Return the (X, Y) coordinate for the center point of the cell that contains the specified text.  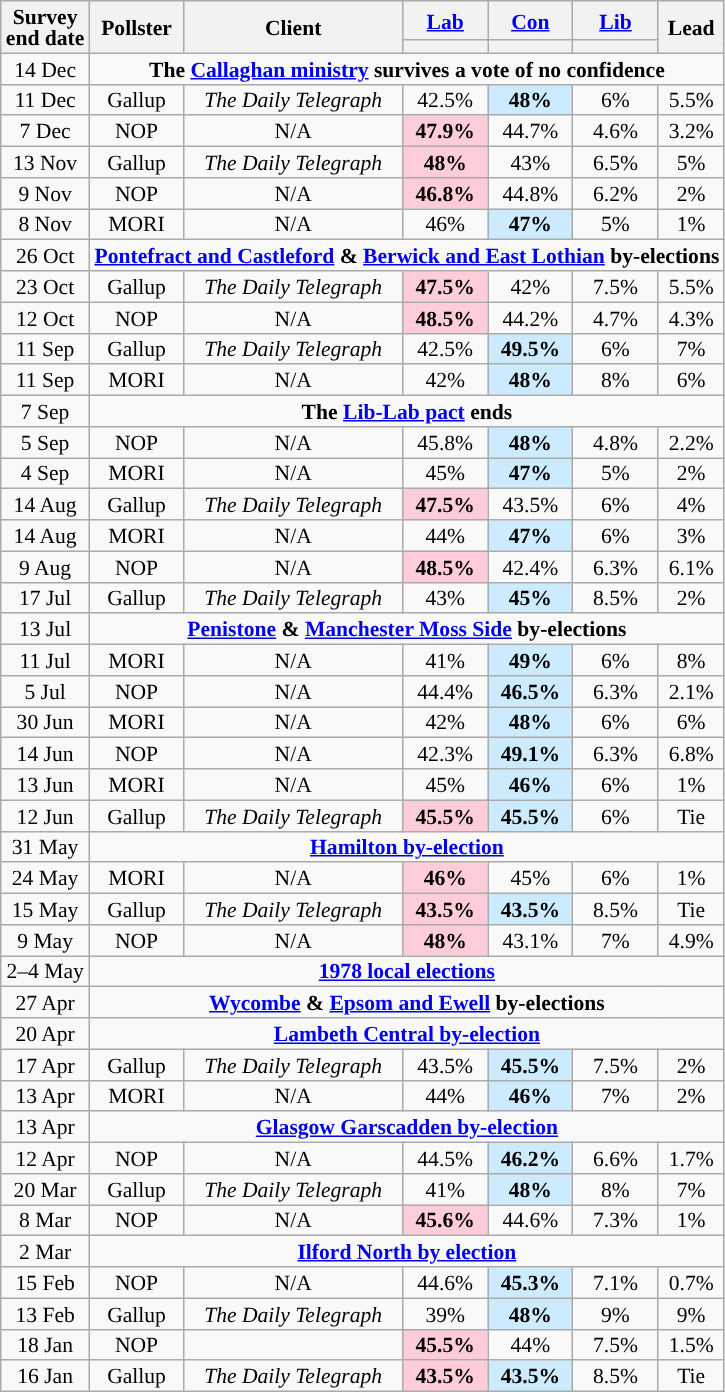
Lib (616, 20)
2.2% (691, 442)
6.2% (616, 194)
13 Feb (46, 1314)
30 Jun (46, 722)
Penistone & Manchester Moss Side by-elections (406, 630)
Wycombe & Epsom and Ewell by-elections (406, 1002)
7 Dec (46, 132)
Hamilton by-election (406, 846)
45.3% (530, 1282)
49% (530, 660)
13 Jul (46, 630)
49.1% (530, 754)
27 Apr (46, 1002)
12 Jun (46, 816)
6.6% (616, 1158)
31 May (46, 846)
The Lib-Lab pact ends (406, 412)
9 Aug (46, 566)
5 Sep (46, 442)
13 Jun (46, 784)
15 May (46, 910)
9 Nov (46, 194)
7 Sep (46, 412)
6.5% (616, 162)
23 Oct (46, 286)
4.6% (616, 132)
2.1% (691, 692)
1.5% (691, 1344)
42.3% (446, 754)
45.8% (446, 442)
12 Oct (46, 318)
43.1% (530, 940)
6.8% (691, 754)
46.8% (446, 194)
8 Mar (46, 1220)
14 Dec (46, 68)
The Callaghan ministry survives a vote of no confidence (406, 68)
4.3% (691, 318)
8 Nov (46, 224)
39% (446, 1314)
24 May (46, 878)
17 Apr (46, 1064)
4% (691, 504)
20 Mar (46, 1190)
15 Feb (46, 1282)
7.1% (616, 1282)
12 Apr (46, 1158)
47.9% (446, 132)
17 Jul (46, 598)
Pontefract and Castleford & Berwick and East Lothian by-elections (406, 256)
7.3% (616, 1220)
20 Apr (46, 1034)
Con (530, 20)
Glasgow Garscadden by-election (406, 1128)
6.1% (691, 566)
1978 local elections (406, 972)
2 Mar (46, 1252)
44.2% (530, 318)
0.7% (691, 1282)
4.7% (616, 318)
44.4% (446, 692)
44.7% (530, 132)
18 Jan (46, 1344)
Lab (446, 20)
46.5% (530, 692)
11 Jul (46, 660)
45.6% (446, 1220)
42.4% (530, 566)
3% (691, 536)
4.9% (691, 940)
Surveyend date (46, 27)
11 Dec (46, 100)
4.8% (616, 442)
14 Jun (46, 754)
4 Sep (46, 474)
2–4 May (46, 972)
Lambeth Central by-election (406, 1034)
44.8% (530, 194)
44.5% (446, 1158)
Ilford North by election (406, 1252)
Client (294, 27)
3.2% (691, 132)
Pollster (136, 27)
9 May (46, 940)
1.7% (691, 1158)
Lead (691, 27)
26 Oct (46, 256)
13 Nov (46, 162)
46.2% (530, 1158)
49.5% (530, 348)
16 Jan (46, 1376)
5 Jul (46, 692)
